Return (X, Y) of the center of cell containing provided text 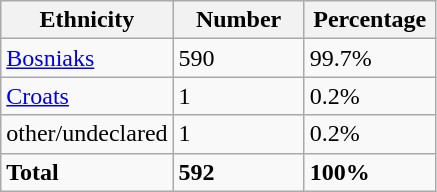
Total (87, 172)
100% (370, 172)
Percentage (370, 20)
Croats (87, 96)
590 (238, 58)
Bosniaks (87, 58)
other/undeclared (87, 134)
Number (238, 20)
592 (238, 172)
Ethnicity (87, 20)
99.7% (370, 58)
